Return (X, Y) of the center of cell containing provided text 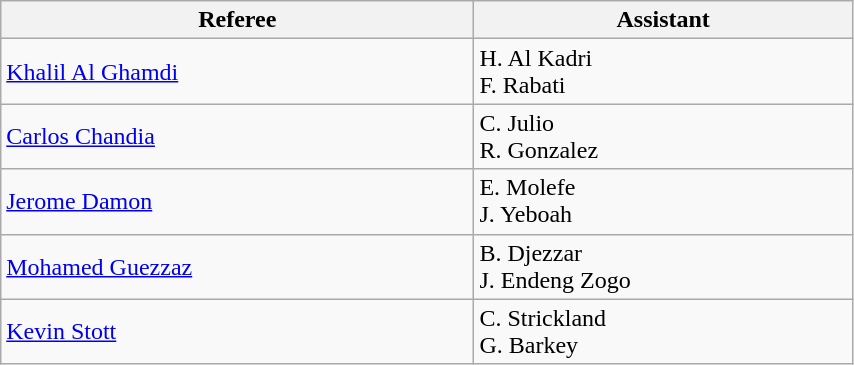
Mohamed Guezzaz (238, 266)
B. Djezzar J. Endeng Zogo (664, 266)
E. MolefeJ. Yeboah (664, 202)
C. JulioR. Gonzalez (664, 136)
Kevin Stott (238, 332)
H. Al Kadri F. Rabati (664, 72)
Khalil Al Ghamdi (238, 72)
Jerome Damon (238, 202)
Assistant (664, 20)
Carlos Chandia (238, 136)
Referee (238, 20)
C. Strickland G. Barkey (664, 332)
